From the cell containing the given text, extract its center point as [x, y] coordinate. 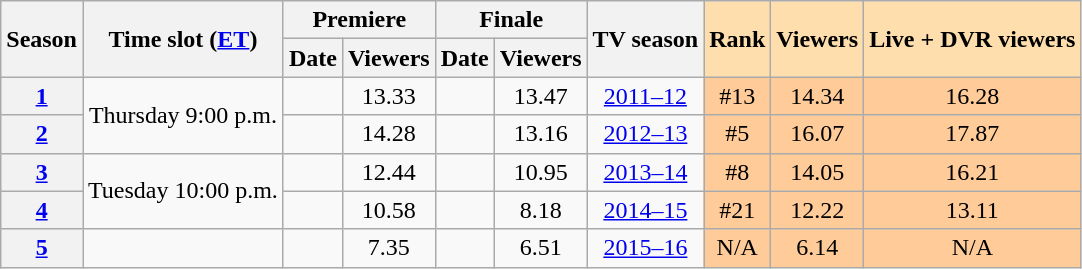
Finale [511, 20]
Time slot (ET) [182, 39]
2011–12 [646, 96]
12.22 [818, 210]
Season [42, 39]
13.47 [540, 96]
16.21 [972, 172]
6.14 [818, 248]
16.28 [972, 96]
6.51 [540, 248]
2012–13 [646, 134]
Thursday 9:00 p.m. [182, 115]
12.44 [388, 172]
2015–16 [646, 248]
Live + DVR viewers [972, 39]
14.28 [388, 134]
1 [42, 96]
2014–15 [646, 210]
8.18 [540, 210]
TV season [646, 39]
Tuesday 10:00 p.m. [182, 191]
#21 [738, 210]
7.35 [388, 248]
Rank [738, 39]
10.58 [388, 210]
2 [42, 134]
10.95 [540, 172]
#8 [738, 172]
14.05 [818, 172]
16.07 [818, 134]
17.87 [972, 134]
14.34 [818, 96]
13.16 [540, 134]
4 [42, 210]
5 [42, 248]
13.11 [972, 210]
13.33 [388, 96]
Premiere [359, 20]
2013–14 [646, 172]
#13 [738, 96]
#5 [738, 134]
3 [42, 172]
